Return [X, Y] of the center of cell containing provided text 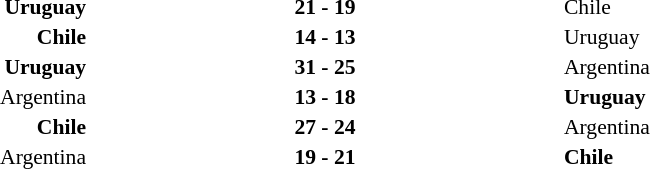
14 - 13 [325, 37]
13 - 18 [325, 97]
27 - 24 [325, 127]
31 - 25 [325, 67]
